From the cell containing the given text, extract its center point as [X, Y] coordinate. 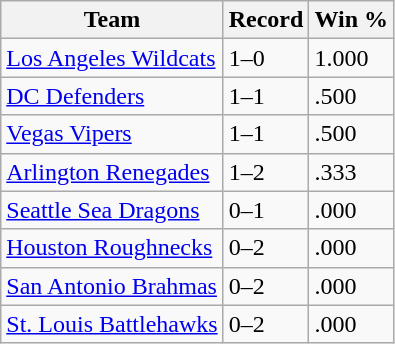
St. Louis Battlehawks [112, 324]
DC Defenders [112, 96]
Record [266, 20]
0–1 [266, 210]
1–0 [266, 58]
Team [112, 20]
Vegas Vipers [112, 134]
.333 [352, 172]
Win % [352, 20]
San Antonio Brahmas [112, 286]
1.000 [352, 58]
Seattle Sea Dragons [112, 210]
Houston Roughnecks [112, 248]
Arlington Renegades [112, 172]
Los Angeles Wildcats [112, 58]
1–2 [266, 172]
